Find where the given text appears and provide that cell's center as [x, y] coordinate. 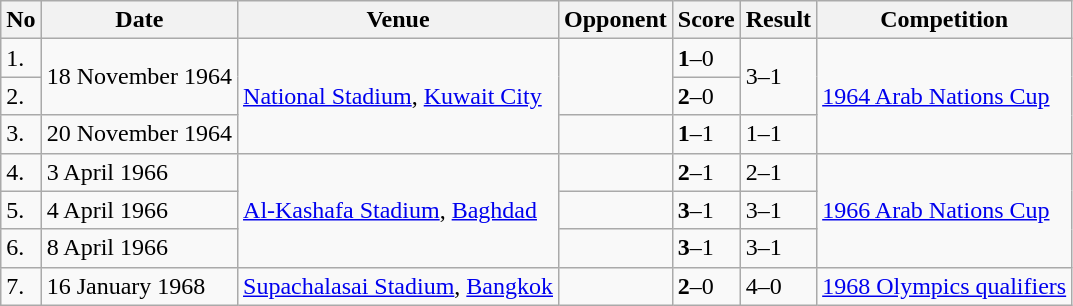
1968 Olympics qualifiers [944, 286]
8 April 1966 [139, 248]
Competition [944, 20]
National Stadium, Kuwait City [398, 96]
1966 Arab Nations Cup [944, 210]
Venue [398, 20]
5. [21, 210]
Result [778, 20]
Score [706, 20]
3 April 1966 [139, 172]
1. [21, 58]
Date [139, 20]
2. [21, 96]
16 January 1968 [139, 286]
7. [21, 286]
Supachalasai Stadium, Bangkok [398, 286]
20 November 1964 [139, 134]
4. [21, 172]
No [21, 20]
4–0 [778, 286]
4 April 1966 [139, 210]
Al-Kashafa Stadium, Baghdad [398, 210]
6. [21, 248]
18 November 1964 [139, 77]
1964 Arab Nations Cup [944, 96]
Opponent [616, 20]
1–0 [706, 58]
3. [21, 134]
